Search for the cell housing the specified text and yield its (X, Y) center coordinate. 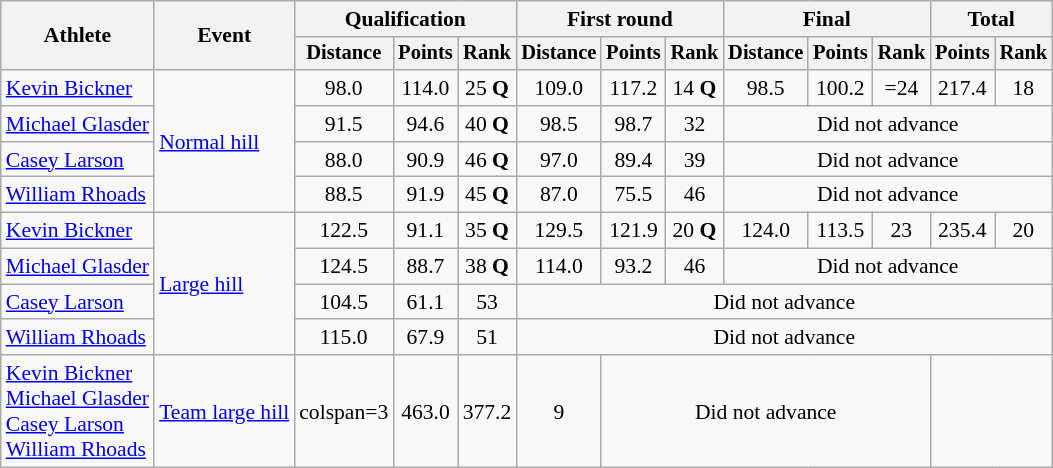
40 Q (488, 124)
100.2 (840, 88)
129.5 (558, 231)
=24 (902, 88)
109.0 (558, 88)
124.0 (766, 231)
Normal hill (224, 141)
20 Q (695, 231)
18 (1024, 88)
91.1 (425, 231)
46 Q (488, 160)
45 Q (488, 195)
235.4 (962, 231)
88.5 (344, 195)
25 Q (488, 88)
217.4 (962, 88)
Large hill (224, 284)
Total (991, 19)
colspan=3 (344, 411)
First round (620, 19)
Final (826, 19)
53 (488, 302)
38 Q (488, 267)
98.7 (633, 124)
377.2 (488, 411)
9 (558, 411)
94.6 (425, 124)
88.7 (425, 267)
20 (1024, 231)
39 (695, 160)
93.2 (633, 267)
89.4 (633, 160)
97.0 (558, 160)
67.9 (425, 338)
14 Q (695, 88)
51 (488, 338)
113.5 (840, 231)
98.0 (344, 88)
104.5 (344, 302)
463.0 (425, 411)
90.9 (425, 160)
91.5 (344, 124)
88.0 (344, 160)
Kevin BicknerMichael GlasderCasey LarsonWilliam Rhoads (78, 411)
91.9 (425, 195)
Event (224, 36)
61.1 (425, 302)
23 (902, 231)
75.5 (633, 195)
122.5 (344, 231)
35 Q (488, 231)
124.5 (344, 267)
121.9 (633, 231)
32 (695, 124)
Athlete (78, 36)
117.2 (633, 88)
115.0 (344, 338)
87.0 (558, 195)
Team large hill (224, 411)
Qualification (405, 19)
